Scan for the cell matching the given text and deliver its [X, Y] coordinate at center. 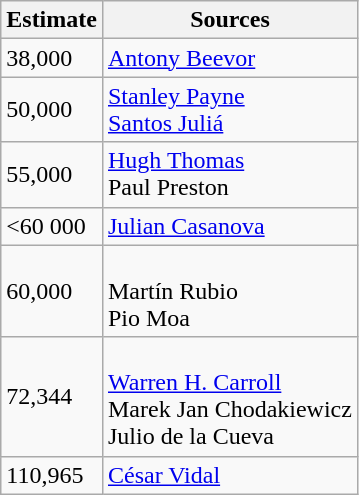
Estimate [52, 20]
50,000 [52, 110]
38,000 [52, 58]
Warren H. CarrollMarek Jan ChodakiewiczJulio de la Cueva [230, 396]
Sources [230, 20]
55,000 [52, 174]
César Vidal [230, 475]
Hugh ThomasPaul Preston [230, 174]
60,000 [52, 291]
72,344 [52, 396]
Antony Beevor [230, 58]
Julian Casanova [230, 226]
110,965 [52, 475]
<60 000 [52, 226]
Stanley PayneSantos Juliá [230, 110]
Martín RubioPio Moa [230, 291]
